Return (X, Y) of the center of cell containing provided text 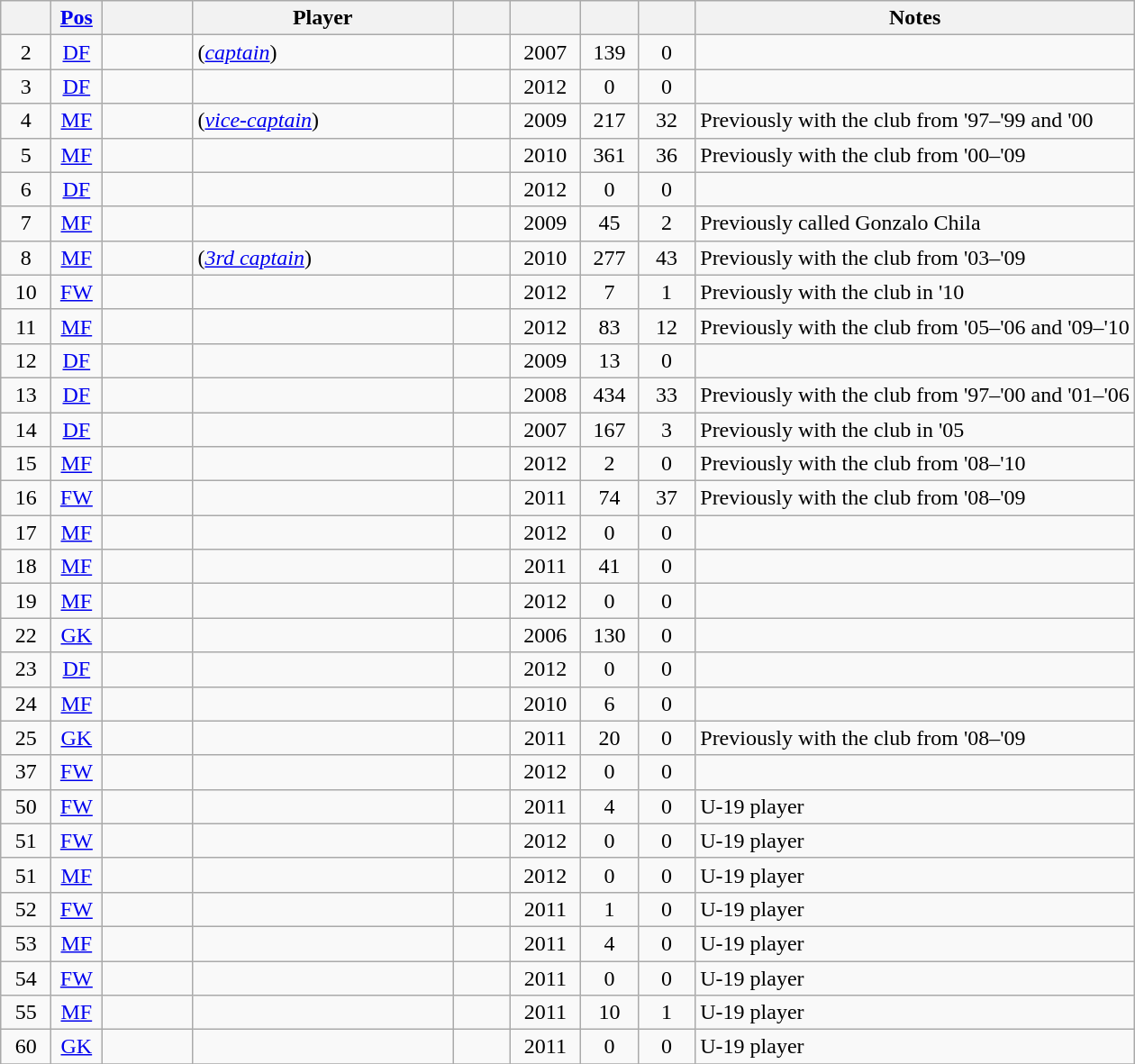
130 (610, 635)
139 (610, 52)
50 (26, 806)
(captain) (322, 52)
Pos (77, 18)
Previously called Gonzalo Chila (915, 223)
167 (610, 430)
43 (667, 258)
(vice-captain) (322, 121)
Player (322, 18)
217 (610, 121)
Previously with the club from '03–'09 (915, 258)
15 (26, 464)
Previously with the club from '08–'10 (915, 464)
11 (26, 326)
19 (26, 601)
Previously with the club from '97–'00 and '01–'06 (915, 395)
25 (26, 738)
277 (610, 258)
434 (610, 395)
45 (610, 223)
2008 (546, 395)
32 (667, 121)
52 (26, 909)
8 (26, 258)
Previously with the club from '05–'06 and '09–'10 (915, 326)
Previously with the club from '00–'09 (915, 155)
Previously with the club from '97–'99 and '00 (915, 121)
17 (26, 532)
55 (26, 1013)
18 (26, 567)
22 (26, 635)
53 (26, 943)
41 (610, 567)
2006 (546, 635)
33 (667, 395)
83 (610, 326)
54 (26, 978)
23 (26, 669)
Notes (915, 18)
Previously with the club in '10 (915, 292)
36 (667, 155)
20 (610, 738)
60 (26, 1047)
361 (610, 155)
(3rd captain) (322, 258)
Previously with the club in '05 (915, 430)
16 (26, 498)
74 (610, 498)
14 (26, 430)
5 (26, 155)
24 (26, 704)
